Locate the cell with the specified text and output its [x, y] center coordinate. 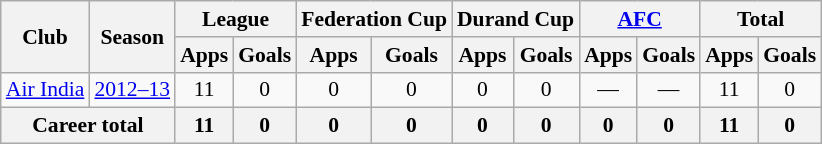
2012–13 [132, 90]
Club [46, 36]
Air India [46, 90]
AFC [640, 19]
Total [760, 19]
Career total [88, 126]
Federation Cup [374, 19]
Durand Cup [516, 19]
Season [132, 36]
League [236, 19]
